Search for the cell housing the specified text and yield its (X, Y) center coordinate. 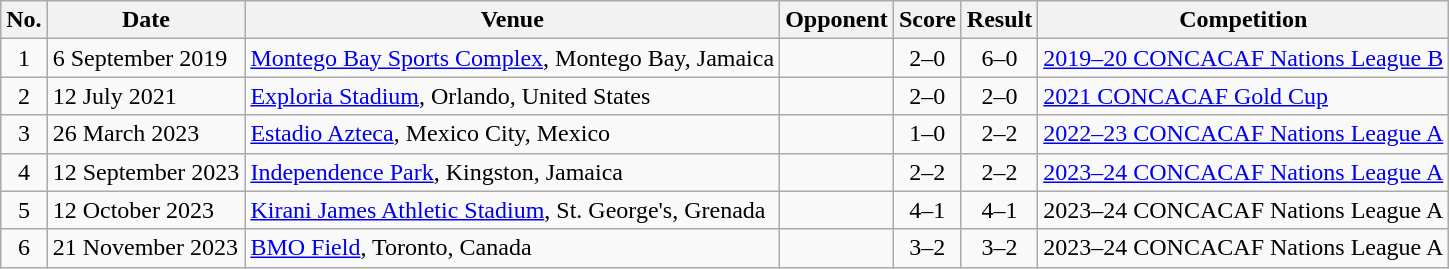
Competition (1244, 20)
12 July 2021 (146, 96)
3 (24, 134)
6–0 (999, 58)
2 (24, 96)
Estadio Azteca, Mexico City, Mexico (512, 134)
Result (999, 20)
4 (24, 172)
5 (24, 210)
6 (24, 248)
Kirani James Athletic Stadium, St. George's, Grenada (512, 210)
6 September 2019 (146, 58)
2022–23 CONCACAF Nations League A (1244, 134)
Exploria Stadium, Orlando, United States (512, 96)
26 March 2023 (146, 134)
21 November 2023 (146, 248)
Montego Bay Sports Complex, Montego Bay, Jamaica (512, 58)
BMO Field, Toronto, Canada (512, 248)
Venue (512, 20)
2021 CONCACAF Gold Cup (1244, 96)
1–0 (927, 134)
Independence Park, Kingston, Jamaica (512, 172)
Date (146, 20)
Score (927, 20)
2019–20 CONCACAF Nations League B (1244, 58)
No. (24, 20)
12 September 2023 (146, 172)
Opponent (837, 20)
12 October 2023 (146, 210)
1 (24, 58)
